Locate the cell with the specified text and output its (X, Y) center coordinate. 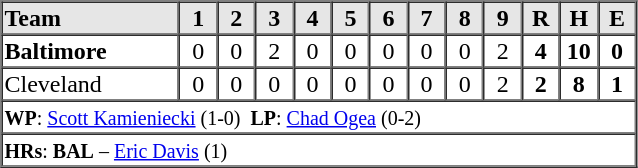
5 (350, 18)
9 (503, 18)
10 (579, 50)
Cleveland (91, 84)
HRs: BAL – Eric Davis (1) (319, 150)
6 (388, 18)
7 (427, 18)
WP: Scott Kamieniecki (1-0) LP: Chad Ogea (0-2) (319, 116)
E (617, 18)
H (579, 18)
Baltimore (91, 50)
R (541, 18)
3 (274, 18)
Team (91, 18)
